Detect which cell encompasses the target text, then output its (x, y) center coordinate. 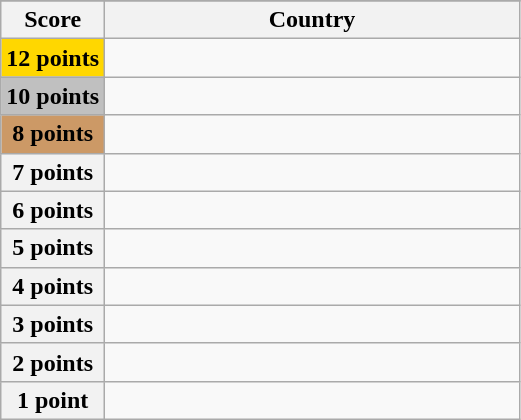
8 points (53, 134)
10 points (53, 96)
2 points (53, 362)
7 points (53, 172)
4 points (53, 286)
6 points (53, 210)
12 points (53, 58)
Score (53, 20)
5 points (53, 248)
3 points (53, 324)
1 point (53, 400)
Country (312, 20)
